Locate the cell with the specified text and output its (x, y) center coordinate. 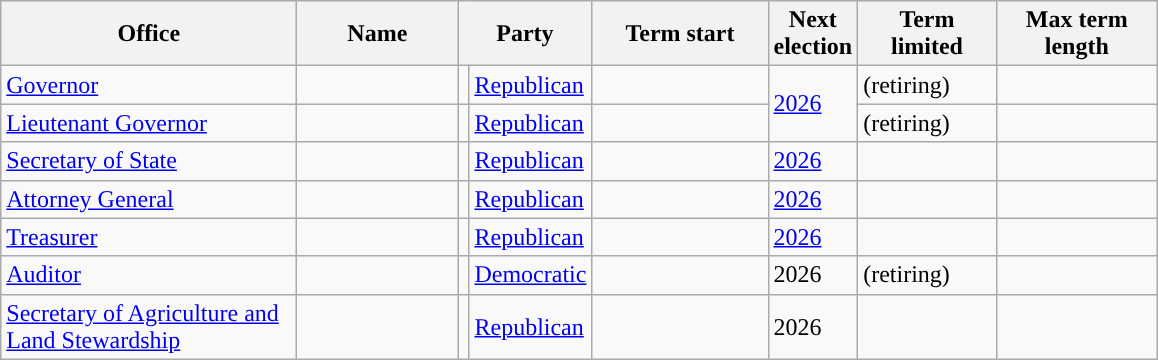
Max term length (1076, 34)
Secretary of State (149, 161)
Next election (813, 34)
Term limited (928, 34)
Term start (680, 34)
Treasurer (149, 237)
Democratic (530, 275)
Name (378, 34)
Party (525, 34)
Secretary of Agriculture and Land Stewardship (149, 326)
Attorney General (149, 199)
Lieutenant Governor (149, 123)
Office (149, 34)
Auditor (149, 275)
Governor (149, 85)
